Pinpoint the cell where the given text exists, returning its [x, y] midpoint coordinate. 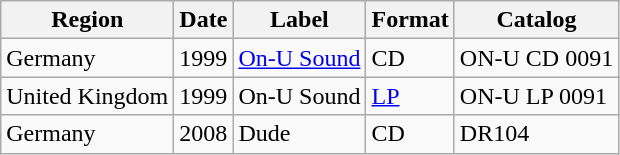
Catalog [536, 20]
2008 [204, 134]
ON-U CD 0091 [536, 58]
DR104 [536, 134]
Format [410, 20]
Dude [300, 134]
Label [300, 20]
ON-U LP 0091 [536, 96]
Region [88, 20]
LP [410, 96]
Date [204, 20]
United Kingdom [88, 96]
